Return the (X, Y) coordinate for the center point of the cell that contains the specified text.  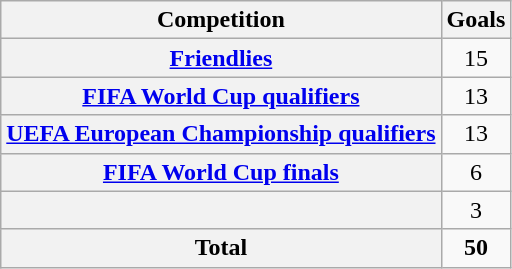
UEFA European Championship qualifiers (221, 134)
Goals (476, 20)
Total (221, 248)
3 (476, 210)
Competition (221, 20)
15 (476, 58)
FIFA World Cup finals (221, 172)
Friendlies (221, 58)
FIFA World Cup qualifiers (221, 96)
6 (476, 172)
50 (476, 248)
